Search for the cell housing the specified text and yield its (X, Y) center coordinate. 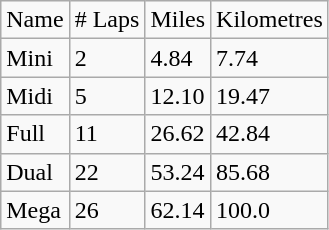
# Laps (107, 20)
53.24 (178, 172)
62.14 (178, 210)
Dual (35, 172)
Full (35, 134)
Midi (35, 96)
22 (107, 172)
7.74 (270, 58)
26.62 (178, 134)
Kilometres (270, 20)
5 (107, 96)
12.10 (178, 96)
19.47 (270, 96)
4.84 (178, 58)
2 (107, 58)
85.68 (270, 172)
100.0 (270, 210)
42.84 (270, 134)
Miles (178, 20)
26 (107, 210)
Mega (35, 210)
Name (35, 20)
11 (107, 134)
Mini (35, 58)
